From the cell containing the given text, extract its center point as (x, y) coordinate. 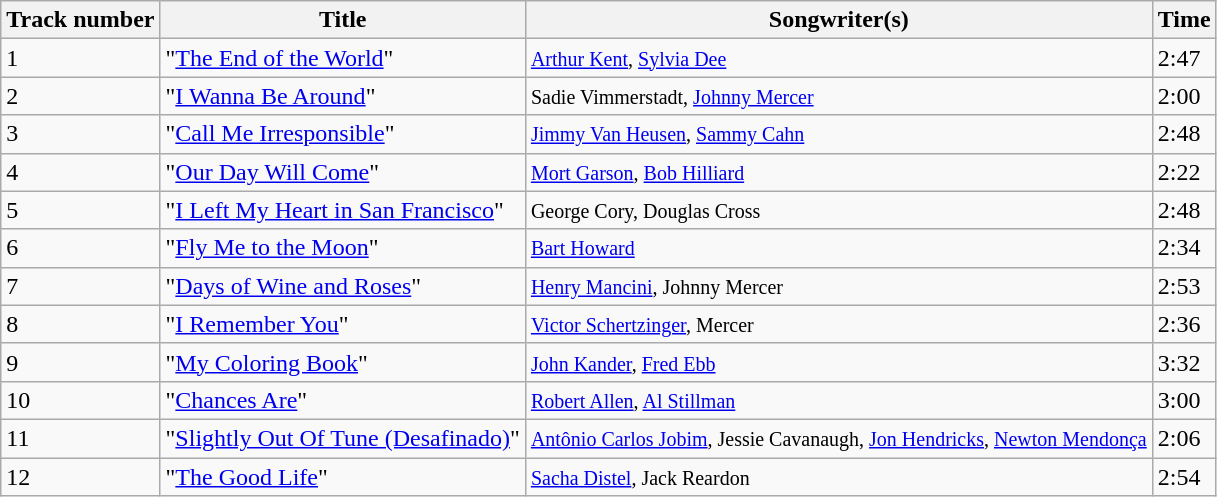
5 (80, 210)
2:54 (1184, 477)
2 (80, 96)
11 (80, 438)
2:47 (1184, 58)
7 (80, 286)
"I Wanna Be Around" (342, 96)
"The End of the World" (342, 58)
3:32 (1184, 362)
"Chances Are" (342, 400)
Antônio Carlos Jobim, Jessie Cavanaugh, Jon Hendricks, Newton Mendonça (838, 438)
Robert Allen, Al Stillman (838, 400)
8 (80, 324)
Songwriter(s) (838, 20)
12 (80, 477)
"Call Me Irresponsible" (342, 134)
Victor Schertzinger, Mercer (838, 324)
Track number (80, 20)
Sadie Vimmerstadt, Johnny Mercer (838, 96)
"Days of Wine and Roses" (342, 286)
John Kander, Fred Ebb (838, 362)
9 (80, 362)
"I Remember You" (342, 324)
10 (80, 400)
6 (80, 248)
"Slightly Out Of Tune (Desafinado)" (342, 438)
2:22 (1184, 172)
"My Coloring Book" (342, 362)
2:06 (1184, 438)
Bart Howard (838, 248)
2:34 (1184, 248)
3 (80, 134)
"The Good Life" (342, 477)
4 (80, 172)
George Cory, Douglas Cross (838, 210)
Mort Garson, Bob Hilliard (838, 172)
Time (1184, 20)
Title (342, 20)
"Fly Me to the Moon" (342, 248)
Arthur Kent, Sylvia Dee (838, 58)
1 (80, 58)
3:00 (1184, 400)
Sacha Distel, Jack Reardon (838, 477)
Jimmy Van Heusen, Sammy Cahn (838, 134)
"Our Day Will Come" (342, 172)
2:00 (1184, 96)
Henry Mancini, Johnny Mercer (838, 286)
2:36 (1184, 324)
2:53 (1184, 286)
"I Left My Heart in San Francisco" (342, 210)
